Identify which cell holds the provided text, then report its [x, y] central coordinate. 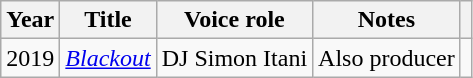
DJ Simon Itani [234, 58]
Year [30, 20]
2019 [30, 58]
Voice role [234, 20]
Title [108, 20]
Also producer [387, 58]
Notes [387, 20]
Blackout [108, 58]
